Find where the given text appears and provide that cell's center as (X, Y) coordinate. 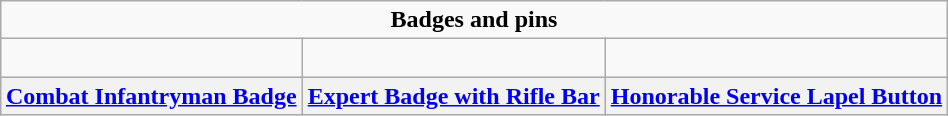
Honorable Service Lapel Button (776, 96)
Expert Badge with Rifle Bar (454, 96)
Combat Infantryman Badge (151, 96)
Badges and pins (474, 20)
